Search for the cell housing the specified text and yield its [x, y] center coordinate. 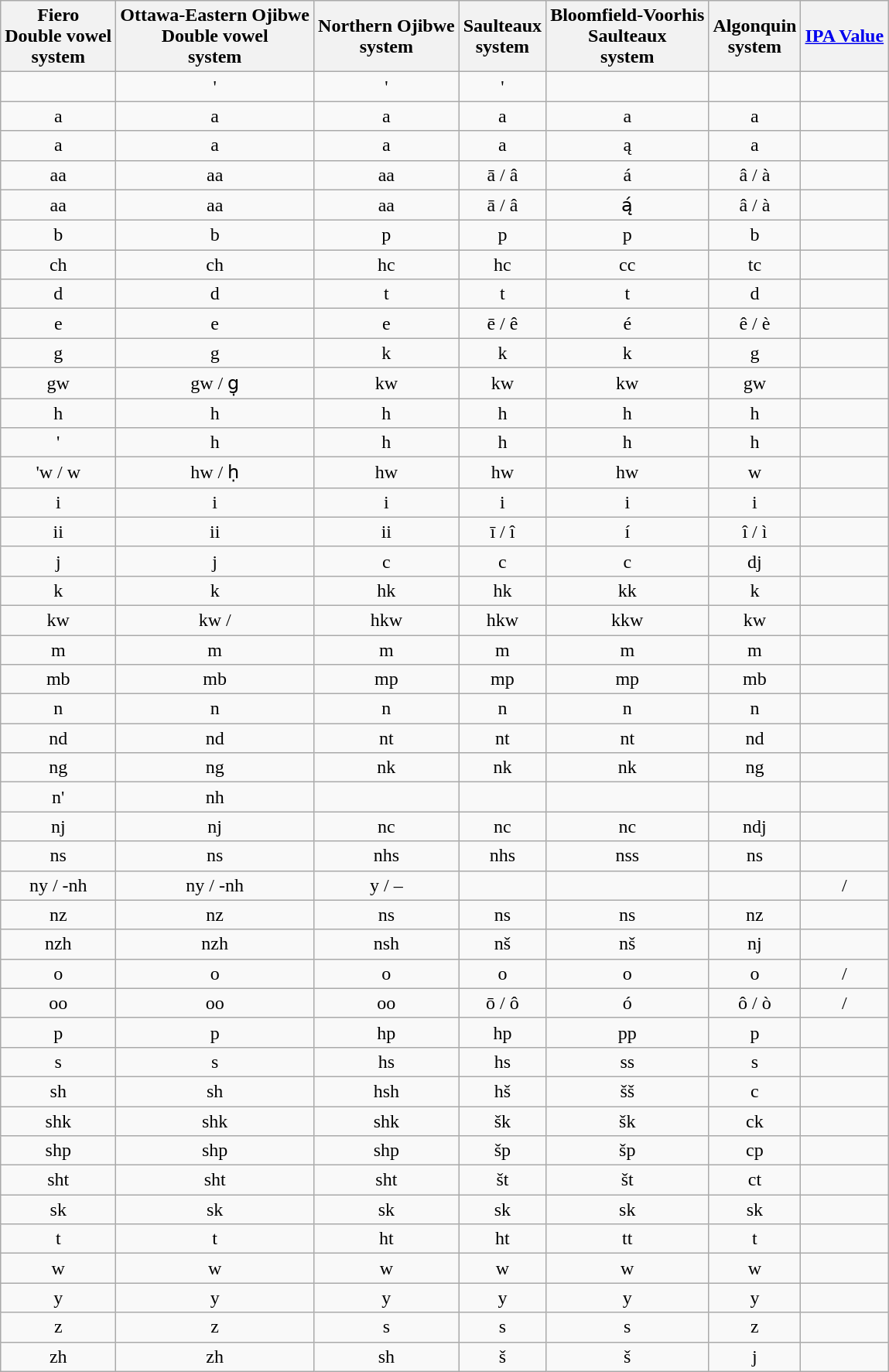
ī / î [502, 532]
n' [59, 797]
ss [627, 1062]
cc [627, 265]
'w / w [59, 473]
ck [755, 1121]
Saulteaux system [502, 36]
Ottawa-Eastern Ojibwe Double vowel system [215, 36]
nsh [387, 944]
hw / ḥ [215, 473]
šš [627, 1091]
Fiero Double vowel system [59, 36]
ó [627, 1003]
cp [755, 1151]
y / – [387, 885]
ê / è [755, 323]
í [627, 532]
hsh [387, 1091]
ē / ê [502, 323]
ą́ [627, 205]
ô / ò [755, 1003]
ct [755, 1180]
kw / [215, 620]
á [627, 175]
Bloomfield-Voorhis Saulteaux system [627, 36]
hš [502, 1091]
ą [627, 145]
kk [627, 590]
Northern Ojibwe system [387, 36]
é [627, 323]
tt [627, 1239]
ndj [755, 826]
nss [627, 856]
gw / g̣ [215, 383]
î / ì [755, 532]
ō / ô [502, 1003]
dj [755, 561]
IPA Value [845, 36]
nh [215, 797]
pp [627, 1032]
Algonquin system [755, 36]
tc [755, 265]
kkw [627, 620]
